Find where the given text appears and provide that cell's center as (X, Y) coordinate. 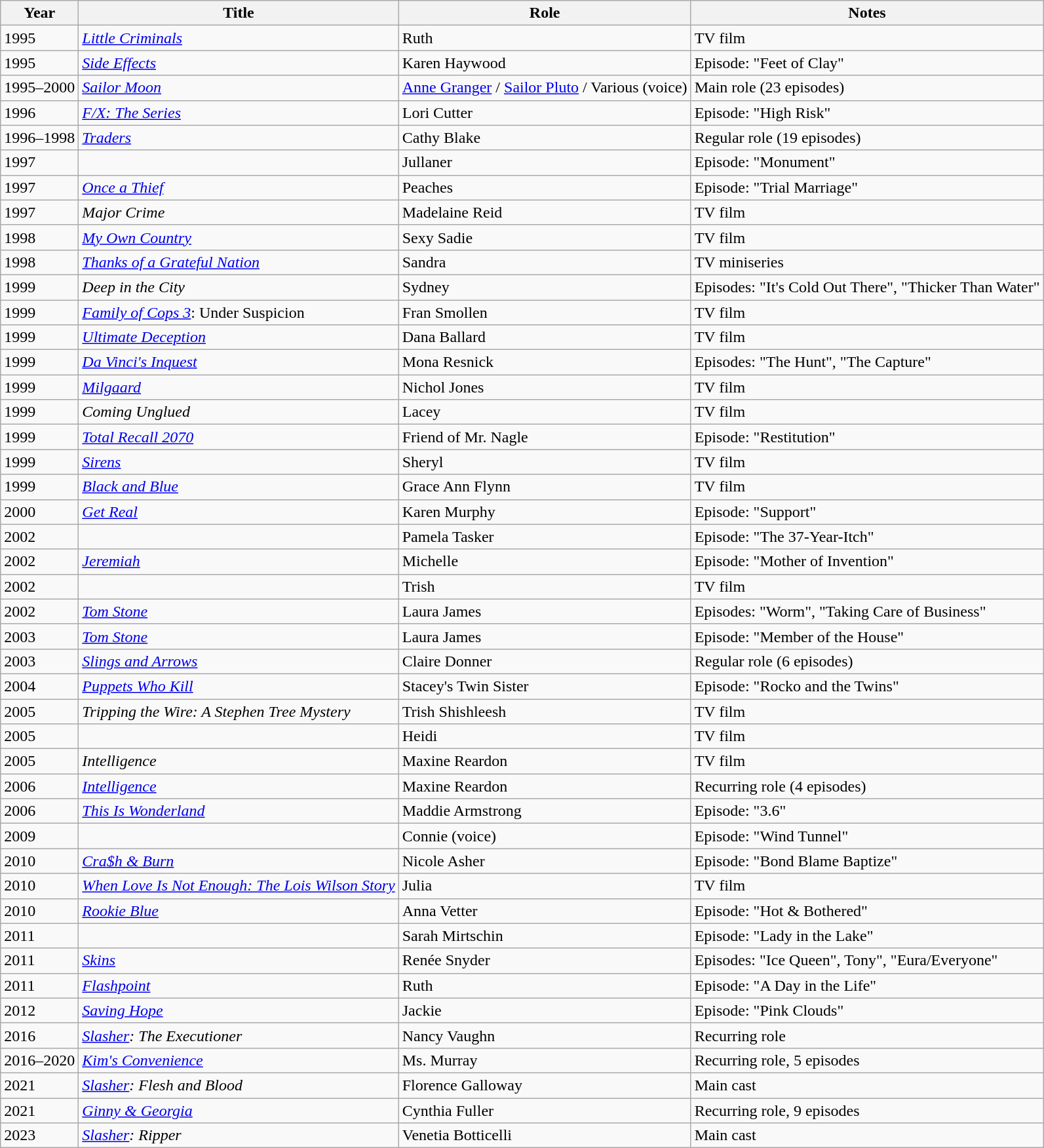
This Is Wonderland (239, 811)
Sexy Sadie (545, 237)
Heidi (545, 737)
Ms. Murray (545, 1060)
2000 (39, 512)
Flashpoint (239, 985)
Ultimate Deception (239, 337)
Sirens (239, 462)
Episode: "Trial Marriage" (867, 187)
Episode: "Hot & Bothered" (867, 911)
Peaches (545, 187)
Da Vinci's Inquest (239, 362)
Tripping the Wire: A Stephen Tree Mystery (239, 711)
Cathy Blake (545, 138)
Side Effects (239, 63)
Little Criminals (239, 38)
Deep in the City (239, 287)
Episodes: "Worm", "Taking Care of Business" (867, 611)
1996 (39, 113)
Recurring role, 9 episodes (867, 1111)
My Own Country (239, 237)
Slasher: Flesh and Blood (239, 1085)
Trish (545, 586)
Episode: "Feet of Clay" (867, 63)
2016 (39, 1035)
Nicole Asher (545, 861)
When Love Is Not Enough: The Lois Wilson Story (239, 886)
Lacey (545, 412)
Recurring role (4 episodes) (867, 786)
Stacey's Twin Sister (545, 686)
2009 (39, 836)
Sydney (545, 287)
Recurring role, 5 episodes (867, 1060)
Episode: "Member of the House" (867, 636)
2004 (39, 686)
Episode: "The 37-Year-Itch" (867, 537)
Black and Blue (239, 487)
Skins (239, 961)
Maddie Armstrong (545, 811)
Episode: "Support" (867, 512)
Year (39, 13)
Michelle (545, 562)
Anne Granger / Sailor Pluto / Various (voice) (545, 88)
Episode: "Rocko and the Twins" (867, 686)
Episode: "Restitution" (867, 437)
Episode: "A Day in the Life" (867, 985)
Florence Galloway (545, 1085)
Episodes: "It's Cold Out There", "Thicker Than Water" (867, 287)
Main role (23 episodes) (867, 88)
Major Crime (239, 212)
Episode: "Lady in the Lake" (867, 936)
TV miniseries (867, 262)
Thanks of a Grateful Nation (239, 262)
1996–1998 (39, 138)
Lori Cutter (545, 113)
Episode: "Monument" (867, 163)
Slasher: The Executioner (239, 1035)
Episode: "Bond Blame Baptize" (867, 861)
Episode: "Pink Clouds" (867, 1010)
Jullaner (545, 163)
Kim's Convenience (239, 1060)
Episode: "Mother of Invention" (867, 562)
Nancy Vaughn (545, 1035)
Saving Hope (239, 1010)
Jeremiah (239, 562)
Traders (239, 138)
Puppets Who Kill (239, 686)
Regular role (6 episodes) (867, 661)
Once a Thief (239, 187)
Episodes: "Ice Queen", Tony", "Eura/Everyone" (867, 961)
Karen Haywood (545, 63)
Julia (545, 886)
Mona Resnick (545, 362)
Jackie (545, 1010)
Grace Ann Flynn (545, 487)
Milgaard (239, 387)
Anna Vetter (545, 911)
Claire Donner (545, 661)
Friend of Mr. Nagle (545, 437)
Regular role (19 episodes) (867, 138)
Madelaine Reid (545, 212)
Karen Murphy (545, 512)
Pamela Tasker (545, 537)
Slasher: Ripper (239, 1136)
2016–2020 (39, 1060)
Title (239, 13)
Notes (867, 13)
Episodes: "The Hunt", "The Capture" (867, 362)
Connie (voice) (545, 836)
Trish Shishleesh (545, 711)
Sarah Mirtschin (545, 936)
Slings and Arrows (239, 661)
1995–2000 (39, 88)
Cynthia Fuller (545, 1111)
Rookie Blue (239, 911)
Get Real (239, 512)
Sailor Moon (239, 88)
Recurring role (867, 1035)
Cra$h & Burn (239, 861)
2023 (39, 1136)
Total Recall 2070 (239, 437)
Renée Snyder (545, 961)
Family of Cops 3: Under Suspicion (239, 313)
Ginny & Georgia (239, 1111)
Episode: "High Risk" (867, 113)
F/X: The Series (239, 113)
Coming Unglued (239, 412)
Dana Ballard (545, 337)
Episode: "Wind Tunnel" (867, 836)
Venetia Botticelli (545, 1136)
2012 (39, 1010)
Role (545, 13)
Sandra (545, 262)
Episode: "3.6" (867, 811)
Nichol Jones (545, 387)
Sheryl (545, 462)
Fran Smollen (545, 313)
